Identify which cell holds the provided text, then report its (x, y) central coordinate. 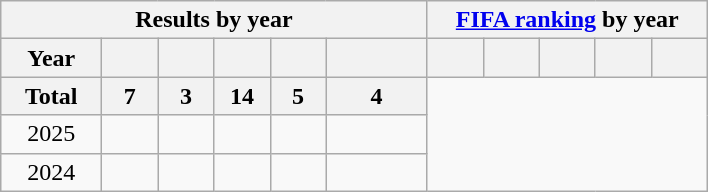
Total (52, 96)
5 (298, 96)
4 (376, 96)
2025 (52, 134)
14 (242, 96)
Results by year (214, 20)
2024 (52, 172)
3 (186, 96)
FIFA ranking by year (567, 20)
7 (130, 96)
Year (52, 58)
